Locate the cell with the specified text and output its [x, y] center coordinate. 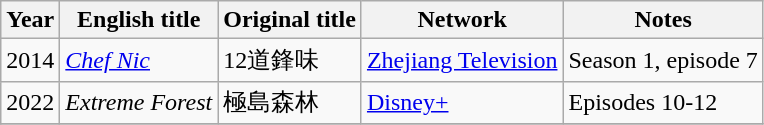
Episodes 10-12 [663, 102]
Zhejiang Television [462, 60]
2022 [30, 102]
Notes [663, 20]
Chef Nic [139, 60]
Network [462, 20]
English title [139, 20]
Year [30, 20]
12道鋒味 [290, 60]
Extreme Forest [139, 102]
Disney+ [462, 102]
極島森林 [290, 102]
Original title [290, 20]
2014 [30, 60]
Season 1, episode 7 [663, 60]
